Scan for the cell matching the given text and deliver its [X, Y] coordinate at center. 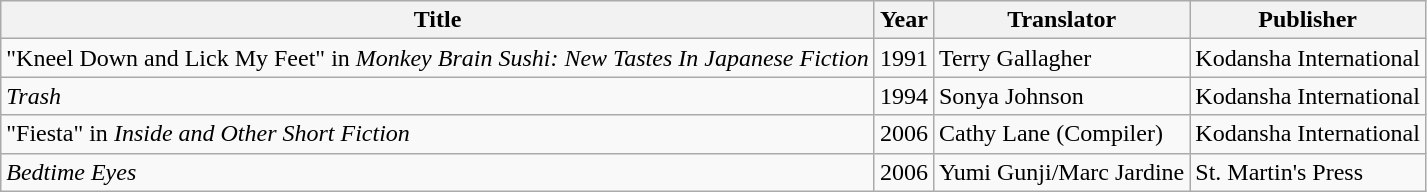
"Kneel Down and Lick My Feet" in Monkey Brain Sushi: New Tastes In Japanese Fiction [438, 58]
Trash [438, 96]
St. Martin's Press [1308, 172]
Sonya Johnson [1061, 96]
Cathy Lane (Compiler) [1061, 134]
Title [438, 20]
1991 [904, 58]
Publisher [1308, 20]
Bedtime Eyes [438, 172]
Year [904, 20]
Translator [1061, 20]
Terry Gallagher [1061, 58]
1994 [904, 96]
Yumi Gunji/Marc Jardine [1061, 172]
"Fiesta" in Inside and Other Short Fiction [438, 134]
